Determine the (X, Y) coordinate at the center of the cell enclosing the given text.  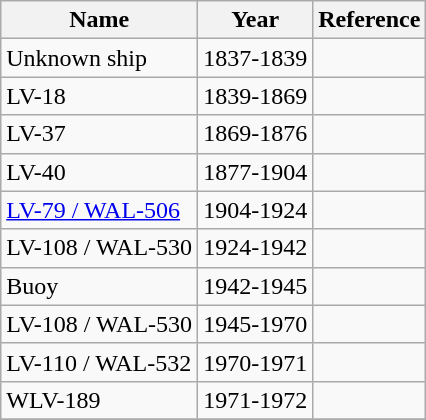
Year (256, 20)
LV-40 (100, 172)
1971-1972 (256, 400)
LV-37 (100, 134)
Name (100, 20)
1877-1904 (256, 172)
LV-18 (100, 96)
1942-1945 (256, 286)
Unknown ship (100, 58)
Buoy (100, 286)
1970-1971 (256, 362)
WLV-189 (100, 400)
1839-1869 (256, 96)
1945-1970 (256, 324)
LV-79 / WAL-506 (100, 210)
1924-1942 (256, 248)
1869-1876 (256, 134)
1837-1839 (256, 58)
1904-1924 (256, 210)
LV-110 / WAL-532 (100, 362)
Reference (370, 20)
